Extract the (x, y) coordinate from the center of the cell holding the provided text.  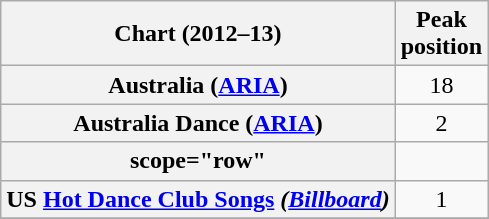
US Hot Dance Club Songs (Billboard) (198, 199)
1 (441, 199)
scope="row" (198, 161)
Peakposition (441, 34)
Australia Dance (ARIA) (198, 123)
Chart (2012–13) (198, 34)
2 (441, 123)
18 (441, 85)
Australia (ARIA) (198, 85)
